Search for the cell housing the specified text and yield its [x, y] center coordinate. 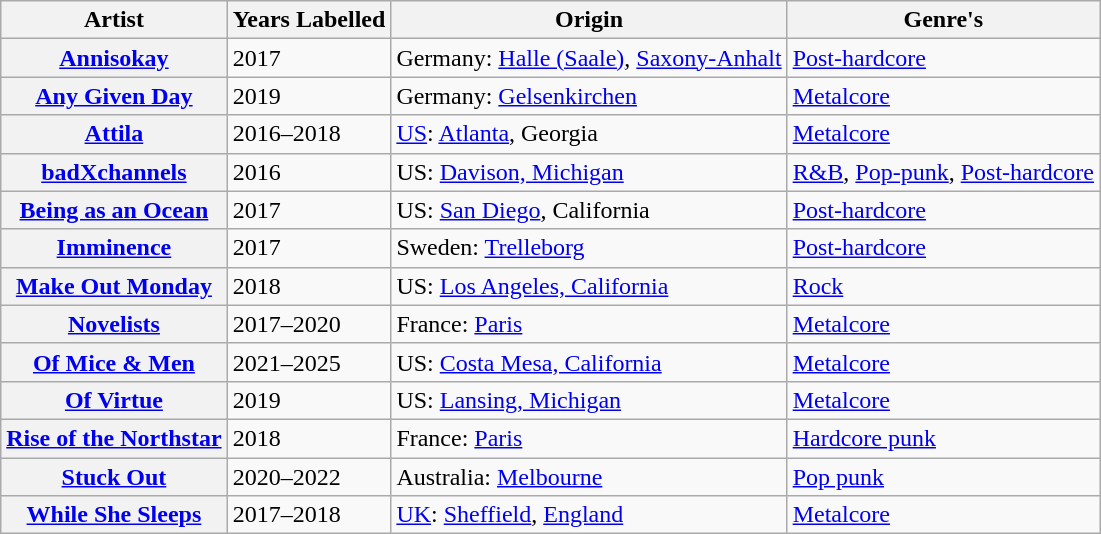
US: Los Angeles, California [589, 286]
Pop punk [943, 477]
Years Labelled [309, 20]
Stuck Out [114, 477]
US: Atlanta, Georgia [589, 134]
badXchannels [114, 172]
Germany: Halle (Saale), Saxony-Anhalt [589, 58]
Origin [589, 20]
Being as an Ocean [114, 210]
Novelists [114, 324]
Imminence [114, 248]
US: San Diego, California [589, 210]
2017–2020 [309, 324]
Attila [114, 134]
UK: Sheffield, England [589, 515]
2020–2022 [309, 477]
Annisokay [114, 58]
Of Mice & Men [114, 362]
US: Costa Mesa, California [589, 362]
2017–2018 [309, 515]
Sweden: Trelleborg [589, 248]
Hardcore punk [943, 438]
Any Given Day [114, 96]
2016–2018 [309, 134]
US: Lansing, Michigan [589, 400]
Make Out Monday [114, 286]
Of Virtue [114, 400]
Rock [943, 286]
Australia: Melbourne [589, 477]
2021–2025 [309, 362]
2016 [309, 172]
R&B, Pop-punk, Post-hardcore [943, 172]
While She Sleeps [114, 515]
Artist [114, 20]
US: Davison, Michigan [589, 172]
Germany: Gelsenkirchen [589, 96]
Rise of the Northstar [114, 438]
Genre's [943, 20]
